Extract the (X, Y) coordinate from the center of the cell holding the provided text.  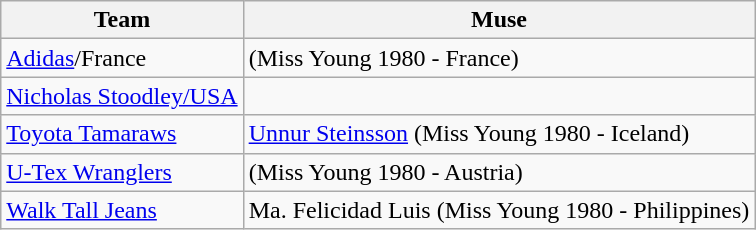
U-Tex Wranglers (122, 172)
Team (122, 20)
Ma. Felicidad Luis (Miss Young 1980 - Philippines) (499, 210)
(Miss Young 1980 - Austria) (499, 172)
Unnur Steinsson (Miss Young 1980 - Iceland) (499, 134)
Toyota Tamaraws (122, 134)
Muse (499, 20)
Walk Tall Jeans (122, 210)
(Miss Young 1980 - France) (499, 58)
Adidas/France (122, 58)
Nicholas Stoodley/USA (122, 96)
